Identify which cell holds the provided text, then report its [x, y] central coordinate. 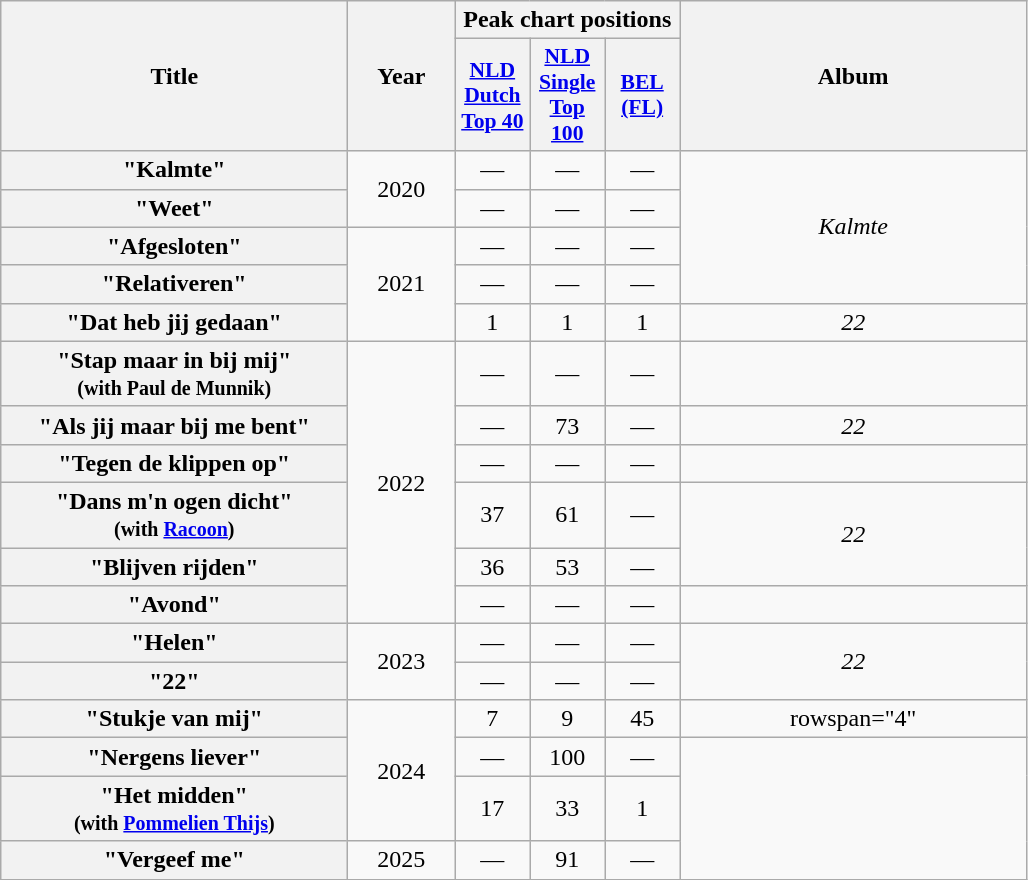
"Avond" [174, 605]
100 [568, 757]
Peak chart positions [568, 20]
17 [492, 808]
"Nergens liever" [174, 757]
"Helen" [174, 643]
Title [174, 76]
61 [568, 514]
Album [854, 76]
2020 [402, 189]
NLDSingleTop 100 [568, 95]
73 [568, 425]
36 [492, 567]
"Afgesloten" [174, 246]
"Dat heb jij gedaan" [174, 322]
"Weet" [174, 208]
7 [492, 719]
45 [642, 719]
"Stukje van mij" [174, 719]
53 [568, 567]
2022 [402, 482]
37 [492, 514]
2025 [402, 860]
9 [568, 719]
"Als jij maar bij me bent" [174, 425]
"Kalmte" [174, 170]
"Tegen de klippen op" [174, 463]
"Stap maar in bij mij"(with Paul de Munnik) [174, 374]
2024 [402, 770]
2023 [402, 662]
rowspan="4" [854, 719]
33 [568, 808]
"Het midden"(with Pommelien Thijs) [174, 808]
2021 [402, 284]
Year [402, 76]
Kalmte [854, 227]
BEL(FL) [642, 95]
"Vergeef me" [174, 860]
"Dans m'n ogen dicht"(with Racoon) [174, 514]
NLDDutchTop 40 [492, 95]
"22" [174, 681]
"Blijven rijden" [174, 567]
91 [568, 860]
"Relativeren" [174, 284]
